Locate the cell with the specified text and output its (X, Y) center coordinate. 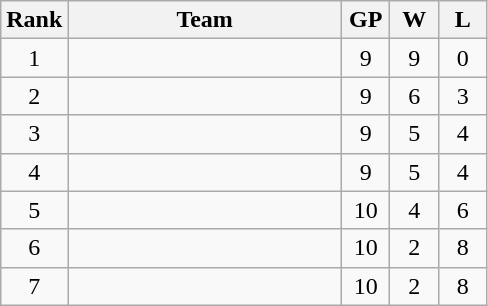
GP (366, 20)
1 (34, 58)
7 (34, 286)
0 (464, 58)
Rank (34, 20)
Team (205, 20)
L (464, 20)
W (414, 20)
